Output the (x, y) coordinate of the center of the cell containing the given text.  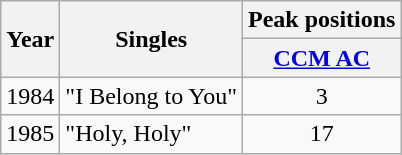
1984 (30, 96)
Singles (152, 39)
"Holy, Holy" (152, 134)
3 (322, 96)
"I Belong to You" (152, 96)
1985 (30, 134)
17 (322, 134)
Peak positions (322, 20)
CCM AC (322, 58)
Year (30, 39)
